Scan for the cell matching the given text and deliver its [X, Y] coordinate at center. 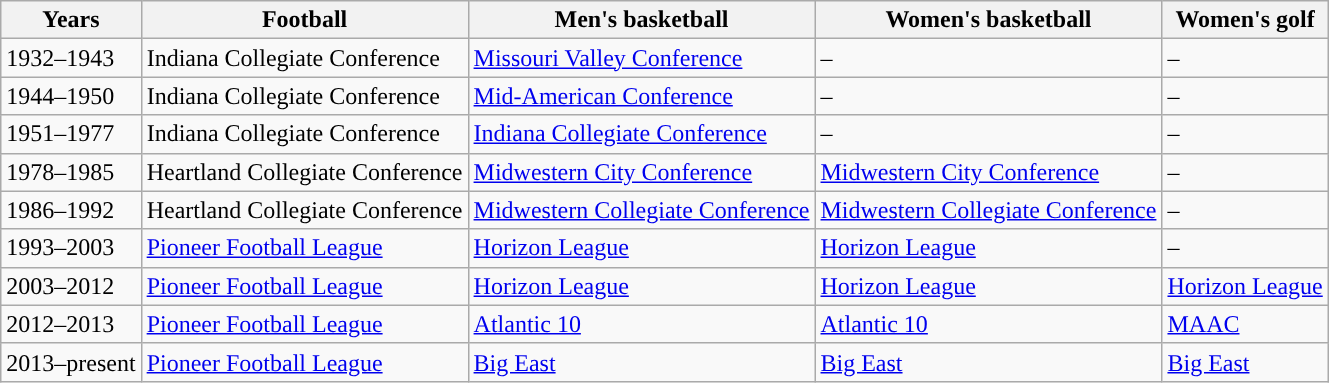
2012–2013 [71, 324]
Football [304, 20]
1986–1992 [71, 210]
2013–present [71, 362]
Men's basketball [642, 20]
1951–1977 [71, 134]
1978–1985 [71, 172]
1932–1943 [71, 58]
Mid-American Conference [642, 96]
MAAC [1245, 324]
Women's golf [1245, 20]
1993–2003 [71, 248]
1944–1950 [71, 96]
2003–2012 [71, 286]
Missouri Valley Conference [642, 58]
Women's basketball [988, 20]
Years [71, 20]
